Search for the cell housing the specified text and yield its (X, Y) center coordinate. 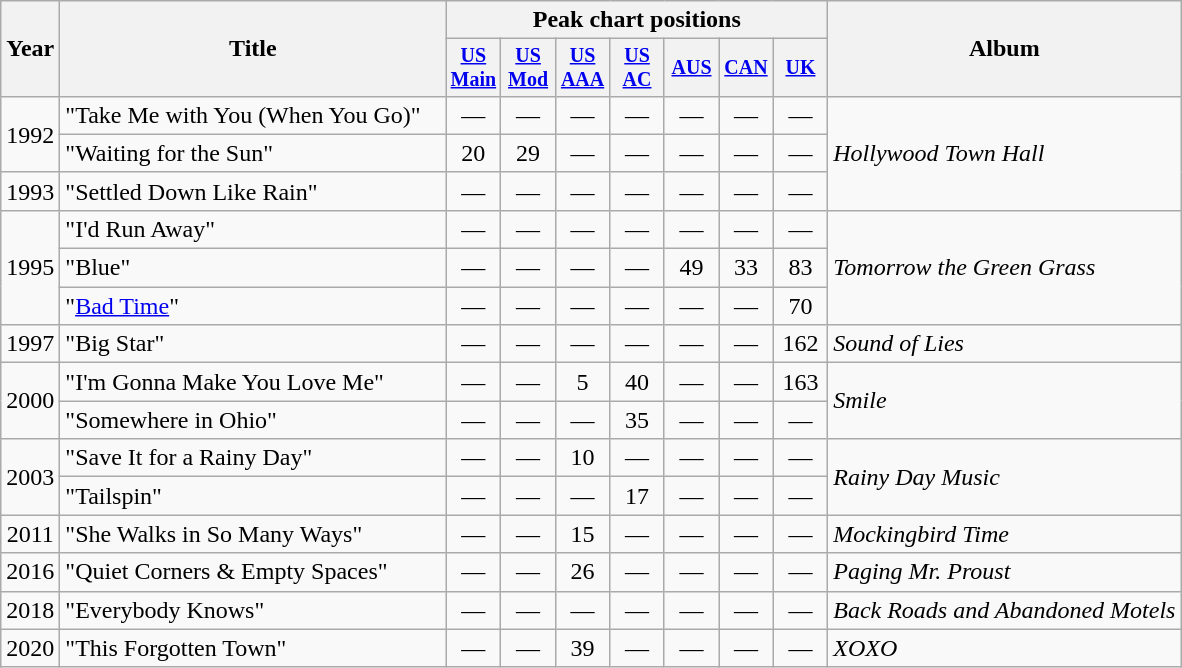
1997 (30, 344)
1992 (30, 134)
2000 (30, 401)
2016 (30, 572)
US Main (474, 68)
Year (30, 49)
1995 (30, 267)
"Blue" (253, 268)
Rainy Day Music (1004, 477)
70 (800, 306)
Tomorrow the Green Grass (1004, 267)
39 (582, 648)
Hollywood Town Hall (1004, 153)
"Quiet Corners & Empty Spaces" (253, 572)
Title (253, 49)
33 (746, 268)
Album (1004, 49)
83 (800, 268)
US AC (637, 68)
40 (637, 382)
"Everybody Knows" (253, 610)
"I'd Run Away" (253, 229)
"I'm Gonna Make You Love Me" (253, 382)
29 (528, 153)
15 (582, 534)
5 (582, 382)
"Big Star" (253, 344)
2011 (30, 534)
10 (582, 458)
2003 (30, 477)
2018 (30, 610)
35 (637, 420)
1993 (30, 191)
162 (800, 344)
"This Forgotten Town" (253, 648)
49 (691, 268)
"She Walks in So Many Ways" (253, 534)
"Waiting for the Sun" (253, 153)
Back Roads and Abandoned Motels (1004, 610)
Mockingbird Time (1004, 534)
20 (474, 153)
US Mod (528, 68)
Smile (1004, 401)
CAN (746, 68)
"Settled Down Like Rain" (253, 191)
17 (637, 496)
XOXO (1004, 648)
UK (800, 68)
26 (582, 572)
Sound of Lies (1004, 344)
USAAA (582, 68)
"Bad Time" (253, 306)
"Save It for a Rainy Day" (253, 458)
163 (800, 382)
Paging Mr. Proust (1004, 572)
Peak chart positions (637, 20)
"Tailspin" (253, 496)
"Somewhere in Ohio" (253, 420)
AUS (691, 68)
"Take Me with You (When You Go)" (253, 115)
2020 (30, 648)
